Locate the cell with the specified text and output its (x, y) center coordinate. 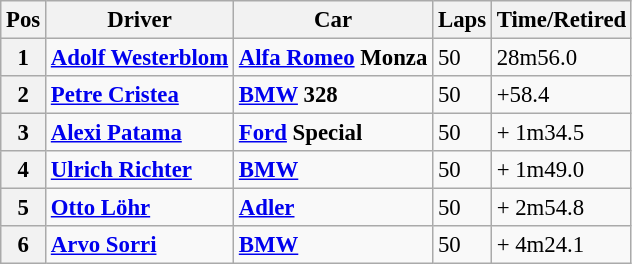
+ 2m54.8 (561, 208)
BMW 328 (334, 95)
Otto Löhr (140, 208)
Adler (334, 208)
Adolf Westerblom (140, 58)
1 (24, 58)
Ulrich Richter (140, 170)
+58.4 (561, 95)
+ 4m24.1 (561, 245)
28m56.0 (561, 58)
Time/Retired (561, 20)
2 (24, 95)
6 (24, 245)
Pos (24, 20)
Laps (462, 20)
Petre Cristea (140, 95)
Car (334, 20)
5 (24, 208)
Alfa Romeo Monza (334, 58)
3 (24, 133)
+ 1m49.0 (561, 170)
Alexi Patama (140, 133)
Arvo Sorri (140, 245)
Driver (140, 20)
Ford Special (334, 133)
+ 1m34.5 (561, 133)
4 (24, 170)
